Search for the cell housing the specified text and yield its [X, Y] center coordinate. 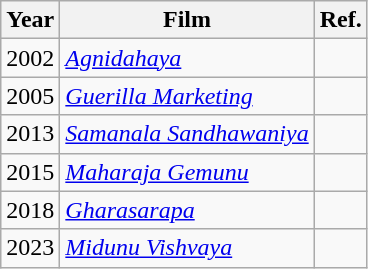
2023 [30, 248]
Midunu Vishvaya [187, 248]
2013 [30, 134]
Agnidahaya [187, 58]
2015 [30, 172]
Gharasarapa [187, 210]
Ref. [340, 20]
Samanala Sandhawaniya [187, 134]
2005 [30, 96]
Guerilla Marketing [187, 96]
2018 [30, 210]
Maharaja Gemunu [187, 172]
Film [187, 20]
2002 [30, 58]
Year [30, 20]
